Provide the [X, Y] coordinate of the cell's center where the given text is located.  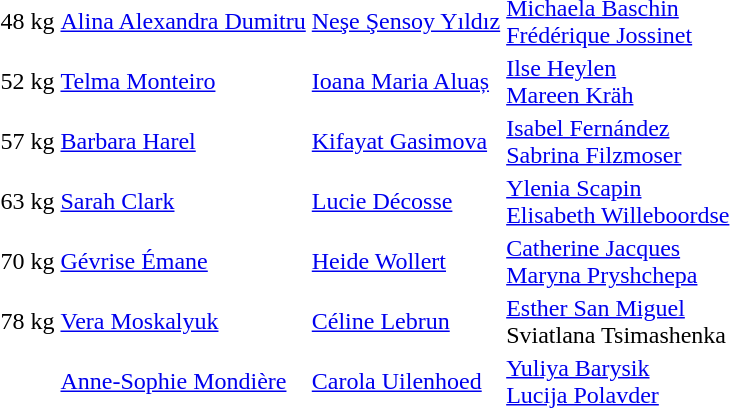
Lucie Décosse [406, 202]
Ioana Maria Aluaș [406, 82]
Barbara Harel [183, 142]
Vera Moskalyuk [183, 322]
Sarah Clark [183, 202]
Céline Lebrun [406, 322]
Heide Wollert [406, 262]
Telma Monteiro [183, 82]
Gévrise Émane [183, 262]
Kifayat Gasimova [406, 142]
